Locate the cell with the specified text and output its (x, y) center coordinate. 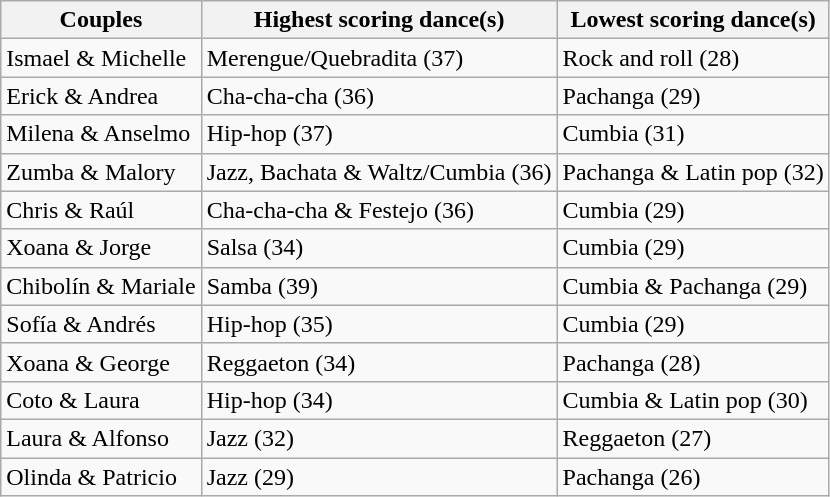
Ismael & Michelle (101, 58)
Hip-hop (35) (379, 324)
Cumbia & Pachanga (29) (693, 286)
Rock and roll (28) (693, 58)
Samba (39) (379, 286)
Cumbia (31) (693, 134)
Xoana & Jorge (101, 248)
Pachanga (26) (693, 477)
Laura & Alfonso (101, 438)
Cha-cha-cha (36) (379, 96)
Jazz, Bachata & Waltz/Cumbia (36) (379, 172)
Zumba & Malory (101, 172)
Couples (101, 20)
Lowest scoring dance(s) (693, 20)
Reggaeton (27) (693, 438)
Coto & Laura (101, 400)
Merengue/Quebradita (37) (379, 58)
Erick & Andrea (101, 96)
Hip-hop (37) (379, 134)
Chibolín & Mariale (101, 286)
Reggaeton (34) (379, 362)
Cha-cha-cha & Festejo (36) (379, 210)
Pachanga (29) (693, 96)
Sofía & Andrés (101, 324)
Chris & Raúl (101, 210)
Cumbia & Latin pop (30) (693, 400)
Jazz (29) (379, 477)
Salsa (34) (379, 248)
Jazz (32) (379, 438)
Pachanga & Latin pop (32) (693, 172)
Highest scoring dance(s) (379, 20)
Milena & Anselmo (101, 134)
Hip-hop (34) (379, 400)
Olinda & Patricio (101, 477)
Pachanga (28) (693, 362)
Xoana & George (101, 362)
